Extract the [x, y] coordinate from the center of the cell holding the provided text.  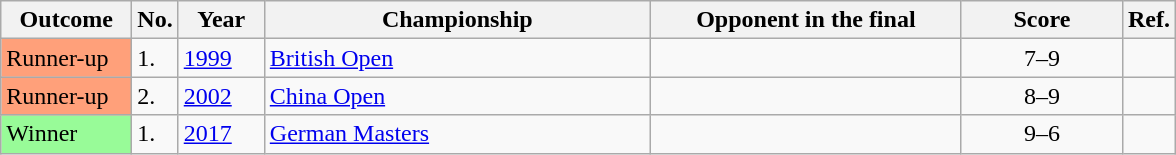
Championship [457, 20]
8–9 [1042, 96]
British Open [457, 58]
Year [221, 20]
Winner [66, 134]
Opponent in the final [806, 20]
2. [155, 96]
1999 [221, 58]
German Masters [457, 134]
No. [155, 20]
7–9 [1042, 58]
2017 [221, 134]
2002 [221, 96]
Outcome [66, 20]
Ref. [1148, 20]
China Open [457, 96]
Score [1042, 20]
9–6 [1042, 134]
